Return the (x, y) coordinate for the center point of the cell that contains the specified text.  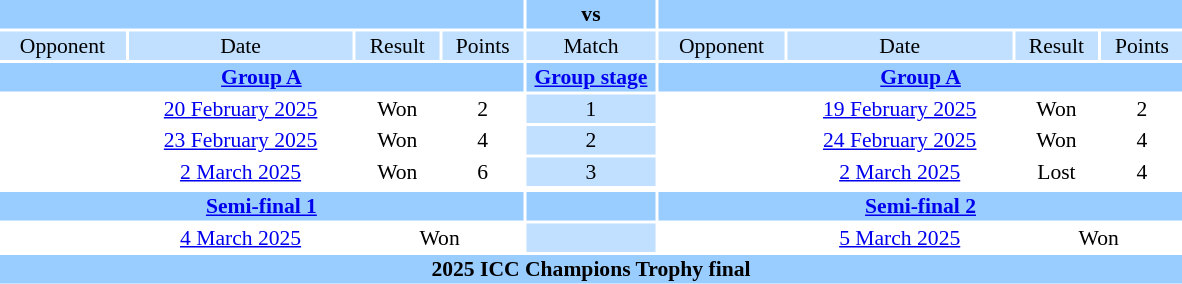
Opponent (721, 46)
19 February 2025 (900, 108)
Semi-final 2 (920, 206)
20 February 2025 (241, 108)
Lost (1056, 172)
1 (592, 108)
vs (592, 14)
3 (592, 172)
4 March 2025 (241, 238)
23 February 2025 (241, 140)
Match (592, 46)
4 (483, 140)
6 (483, 172)
5 March 2025 (900, 238)
Points (483, 46)
Group stage (592, 77)
Group A (920, 77)
24 February 2025 (900, 140)
